Scan for the cell matching the given text and deliver its [X, Y] coordinate at center. 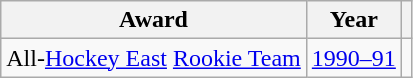
Award [154, 20]
1990–91 [354, 58]
Year [354, 20]
All-Hockey East Rookie Team [154, 58]
